Determine the [x, y] coordinate at the center of the cell enclosing the given text.  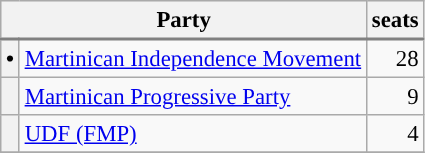
Martinican Independence Movement [192, 58]
UDF (FMP) [192, 134]
Martinican Progressive Party [192, 97]
9 [394, 97]
Party [184, 20]
4 [394, 134]
• [10, 58]
28 [394, 58]
seats [394, 20]
